From the cell containing the given text, extract its center point as [x, y] coordinate. 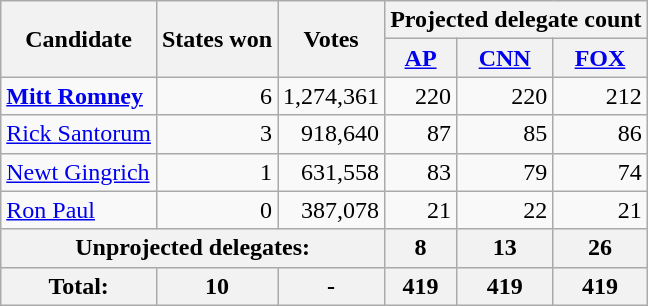
918,640 [332, 134]
212 [600, 96]
0 [216, 210]
87 [421, 134]
Candidate [79, 39]
1 [216, 172]
Projected delegate count [516, 20]
CNN [504, 58]
10 [216, 286]
- [332, 286]
Ron Paul [79, 210]
FOX [600, 58]
AP [421, 58]
13 [504, 248]
85 [504, 134]
26 [600, 248]
Rick Santorum [79, 134]
22 [504, 210]
8 [421, 248]
83 [421, 172]
Votes [332, 39]
631,558 [332, 172]
Mitt Romney [79, 96]
Unprojected delegates: [193, 248]
79 [504, 172]
6 [216, 96]
74 [600, 172]
States won [216, 39]
1,274,361 [332, 96]
387,078 [332, 210]
Total: [79, 286]
3 [216, 134]
86 [600, 134]
Newt Gingrich [79, 172]
